Detect which cell encompasses the target text, then output its [X, Y] center coordinate. 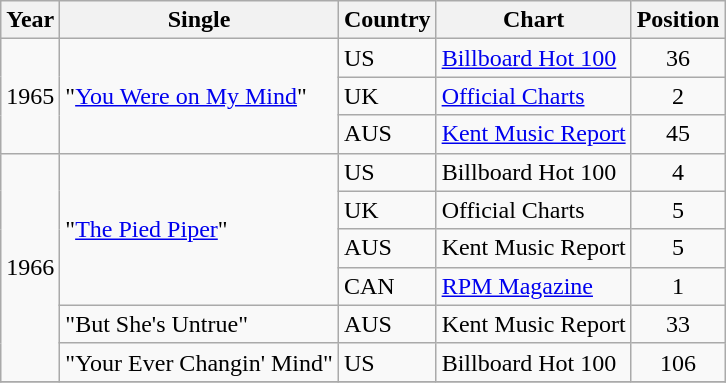
2 [678, 96]
1965 [30, 96]
Position [678, 20]
36 [678, 58]
1 [678, 286]
106 [678, 362]
Chart [534, 20]
Country [387, 20]
"But She's Untrue" [200, 324]
1966 [30, 267]
"You Were on My Mind" [200, 96]
4 [678, 172]
33 [678, 324]
"The Pied Piper" [200, 229]
"Your Ever Changin' Mind" [200, 362]
CAN [387, 286]
45 [678, 134]
RPM Magazine [534, 286]
Year [30, 20]
Single [200, 20]
